Pinpoint the cell where the given text exists, returning its (x, y) midpoint coordinate. 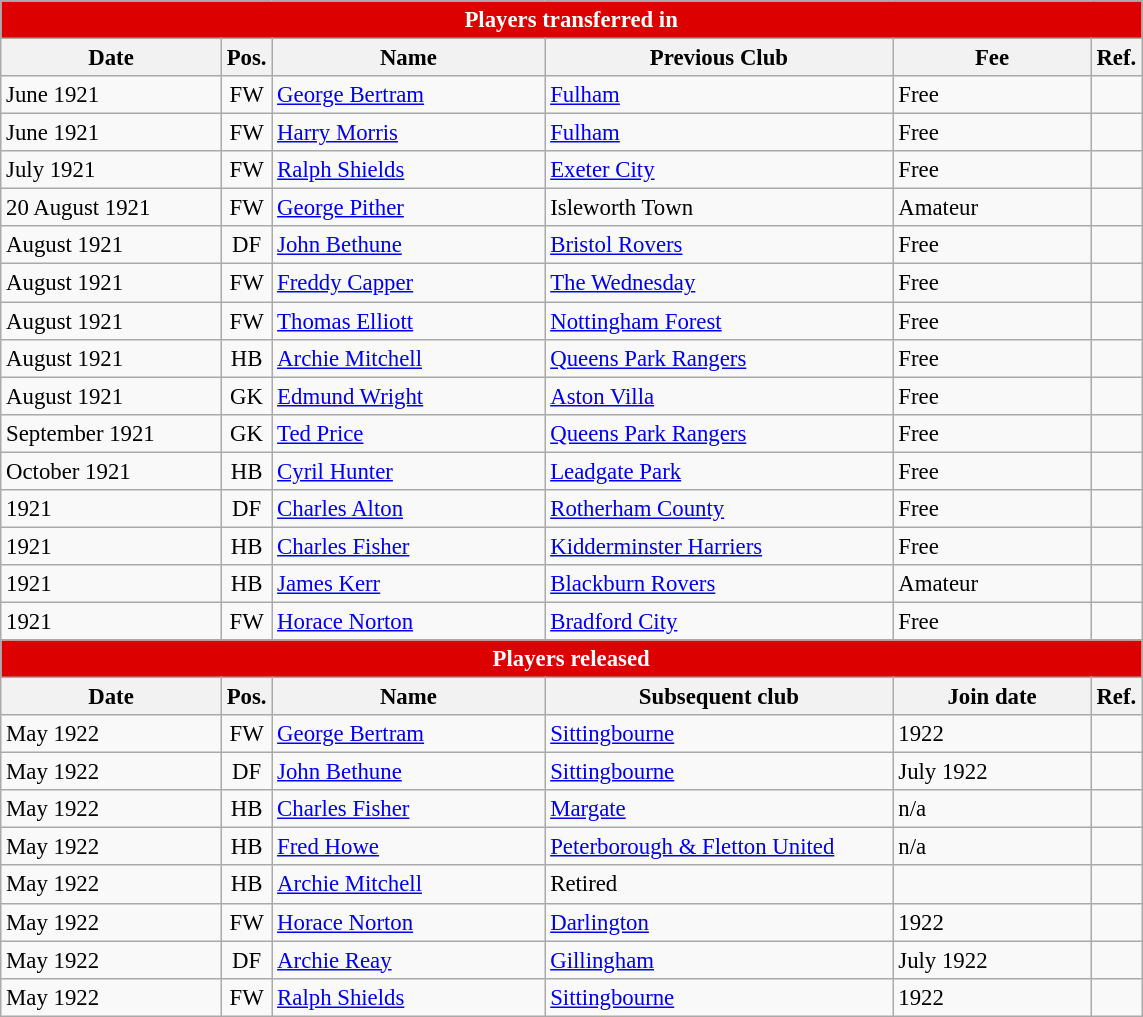
Margate (719, 809)
Fee (992, 58)
Freddy Capper (408, 283)
The Wednesday (719, 283)
George Pither (408, 208)
Subsequent club (719, 697)
Retired (719, 885)
Leadgate Park (719, 471)
October 1921 (112, 471)
Nottingham Forest (719, 321)
Exeter City (719, 170)
July 1921 (112, 170)
Aston Villa (719, 396)
Edmund Wright (408, 396)
Archie Reay (408, 960)
Ted Price (408, 433)
Join date (992, 697)
Gillingham (719, 960)
Bradford City (719, 621)
Blackburn Rovers (719, 584)
Bristol Rovers (719, 245)
Charles Alton (408, 509)
Kidderminster Harriers (719, 546)
Cyril Hunter (408, 471)
James Kerr (408, 584)
Players transferred in (572, 20)
20 August 1921 (112, 208)
Fred Howe (408, 847)
Rotherham County (719, 509)
Players released (572, 659)
September 1921 (112, 433)
Isleworth Town (719, 208)
Harry Morris (408, 133)
Thomas Elliott (408, 321)
Darlington (719, 922)
Peterborough & Fletton United (719, 847)
Previous Club (719, 58)
